From the cell containing the given text, extract its center point as (X, Y) coordinate. 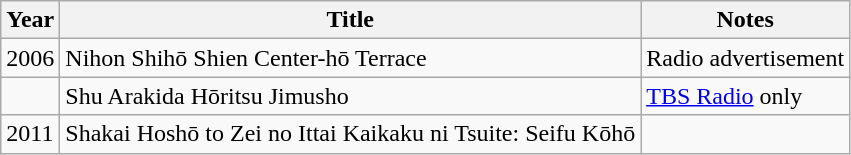
Shakai Hoshō to Zei no Ittai Kaikaku ni Tsuite: Seifu Kōhō (350, 134)
TBS Radio only (746, 96)
Year (30, 20)
Title (350, 20)
2011 (30, 134)
Radio advertisement (746, 58)
Nihon Shihō Shien Center-hō Terrace (350, 58)
2006 (30, 58)
Notes (746, 20)
Shu Arakida Hōritsu Jimusho (350, 96)
